Return the [x, y] coordinate for the center point of the cell that contains the specified text.  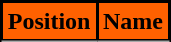
Position [50, 22]
Name [134, 22]
